Search for the cell housing the specified text and yield its [X, Y] center coordinate. 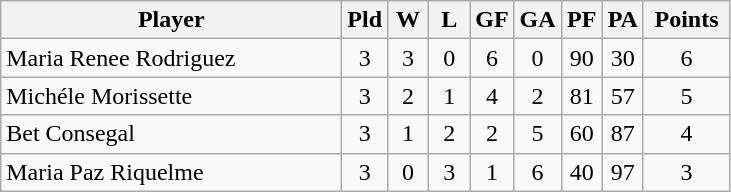
81 [582, 96]
57 [622, 96]
Bet Consegal [172, 134]
97 [622, 172]
L [450, 20]
Player [172, 20]
GA [538, 20]
Michéle Morissette [172, 96]
Pld [365, 20]
W [408, 20]
90 [582, 58]
Points [686, 20]
87 [622, 134]
40 [582, 172]
PA [622, 20]
PF [582, 20]
30 [622, 58]
Maria Renee Rodriguez [172, 58]
Maria Paz Riquelme [172, 172]
60 [582, 134]
GF [492, 20]
